Determine the (x, y) coordinate at the center of the cell enclosing the given text.  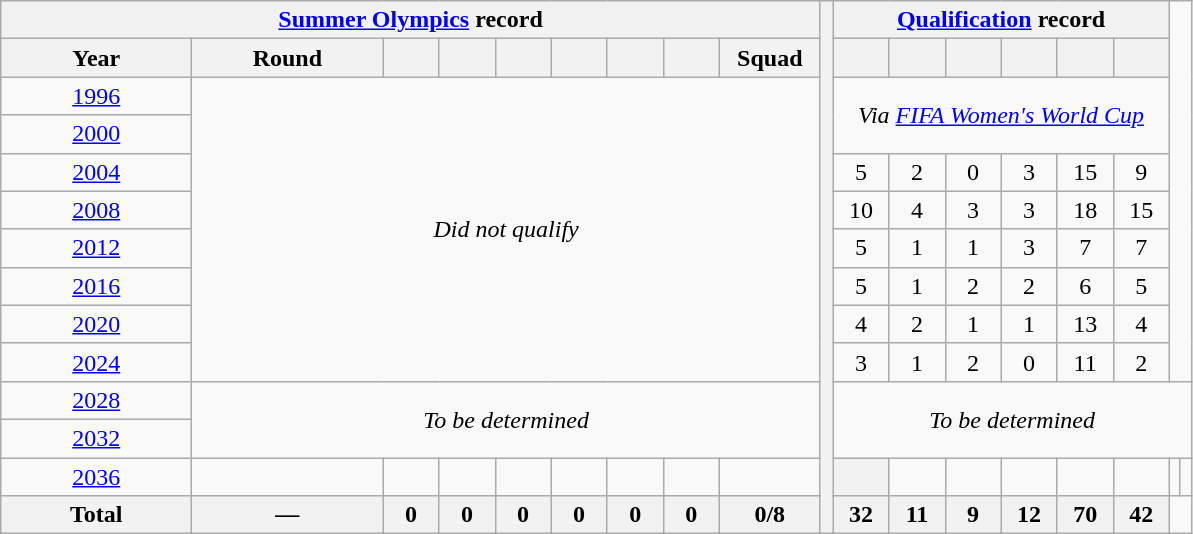
2004 (96, 172)
— (288, 515)
1996 (96, 96)
2028 (96, 400)
70 (1085, 515)
2036 (96, 477)
18 (1085, 210)
12 (1029, 515)
Did not qualify (506, 229)
2008 (96, 210)
Qualification record (1001, 20)
Via FIFA Women's World Cup (1001, 115)
2012 (96, 248)
13 (1085, 324)
Summer Olympics record (411, 20)
42 (1141, 515)
6 (1085, 286)
Round (288, 58)
2000 (96, 134)
2020 (96, 324)
2016 (96, 286)
32 (861, 515)
2024 (96, 362)
0/8 (770, 515)
Year (96, 58)
Squad (770, 58)
2032 (96, 438)
Total (96, 515)
10 (861, 210)
